Pinpoint the cell where the given text exists, returning its [x, y] midpoint coordinate. 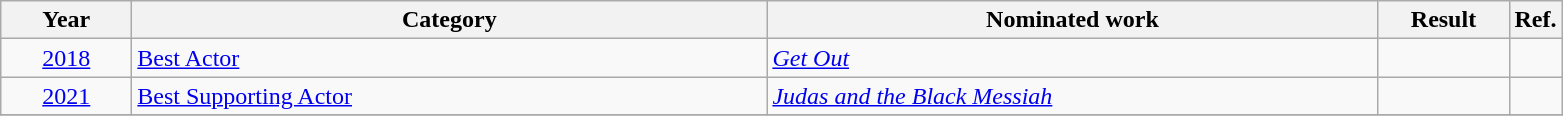
Get Out [1072, 58]
Nominated work [1072, 20]
Best Actor [450, 58]
Judas and the Black Messiah [1072, 96]
Best Supporting Actor [450, 96]
Ref. [1536, 20]
Result [1444, 20]
2021 [66, 96]
Year [66, 20]
Category [450, 20]
2018 [66, 58]
